Identify which cell holds the provided text, then report its (X, Y) central coordinate. 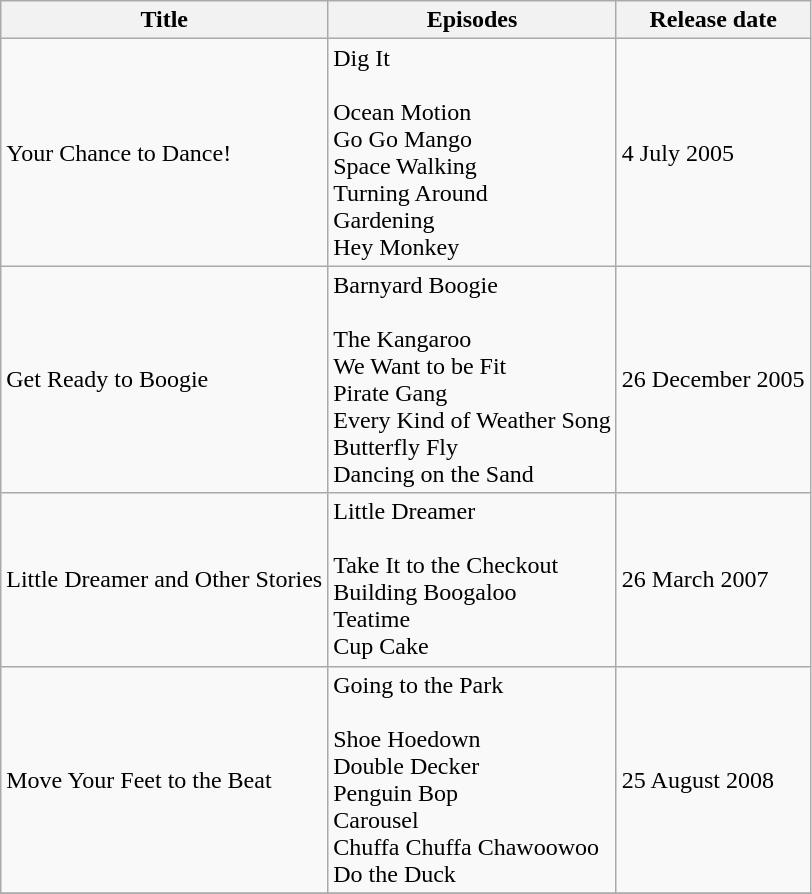
Release date (713, 20)
Get Ready to Boogie (164, 380)
Your Chance to Dance! (164, 152)
Going to the ParkShoe Hoedown Double Decker Penguin Bop Carousel Chuffa Chuffa Chawoowoo Do the Duck (472, 780)
25 August 2008 (713, 780)
Dig ItOcean Motion Go Go Mango Space Walking Turning Around Gardening Hey Monkey (472, 152)
Title (164, 20)
Little DreamerTake It to the Checkout Building Boogaloo Teatime Cup Cake (472, 580)
4 July 2005 (713, 152)
Move Your Feet to the Beat (164, 780)
Little Dreamer and Other Stories (164, 580)
26 December 2005 (713, 380)
Barnyard BoogieThe Kangaroo We Want to be Fit Pirate Gang Every Kind of Weather Song Butterfly Fly Dancing on the Sand (472, 380)
26 March 2007 (713, 580)
Episodes (472, 20)
